Identify which cell holds the provided text, then report its [x, y] central coordinate. 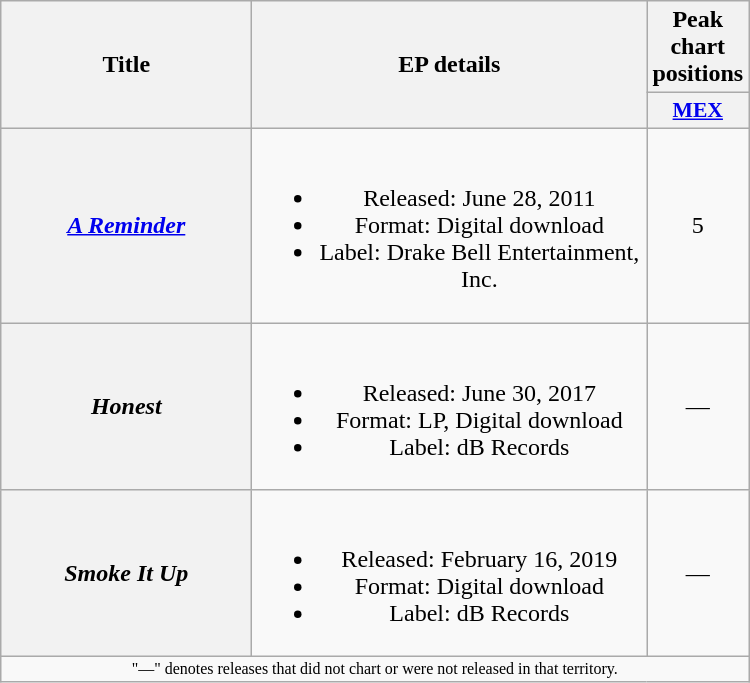
Released: June 28, 2011Format: Digital downloadLabel: Drake Bell Entertainment, Inc. [450, 225]
A Reminder [126, 225]
"—" denotes releases that did not chart or were not released in that territory. [375, 669]
Title [126, 65]
Released: June 30, 2017Format: LP, Digital downloadLabel: dB Records [450, 406]
MEX [698, 111]
5 [698, 225]
Honest [126, 406]
EP details [450, 65]
Smoke It Up [126, 574]
Peak chart positions [698, 47]
Released: February 16, 2019Format: Digital downloadLabel: dB Records [450, 574]
